Scan for the cell matching the given text and deliver its (X, Y) coordinate at center. 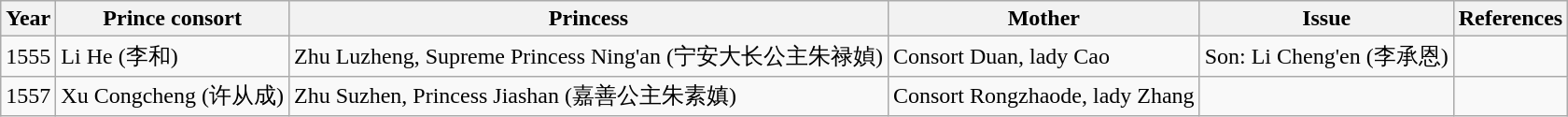
Consort Duan, lady Cao (1043, 56)
References (1510, 19)
Issue (1326, 19)
1555 (28, 56)
Year (28, 19)
Prince consort (173, 19)
Princess (589, 19)
Zhu Suzhen, Princess Jiashan (嘉善公主朱素嫃) (589, 95)
Xu Congcheng (许从成) (173, 95)
Zhu Luzheng, Supreme Princess Ning'an (宁安大长公主朱禄媜) (589, 56)
Li He (李和) (173, 56)
1557 (28, 95)
Mother (1043, 19)
Consort Rongzhaode, lady Zhang (1043, 95)
Son: Li Cheng'en (李承恩) (1326, 56)
